Search for the cell housing the specified text and yield its [x, y] center coordinate. 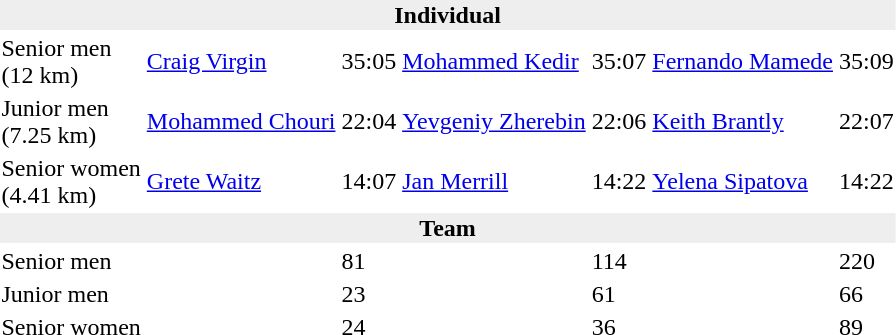
Mohammed Chouri [241, 122]
14:07 [369, 182]
Senior women(4.41 km) [71, 182]
Junior men(7.25 km) [71, 122]
Keith Brantly [743, 122]
23 [369, 294]
22:04 [369, 122]
Jan Merrill [494, 182]
Grete Waitz [241, 182]
35:07 [619, 62]
81 [369, 261]
Yevgeniy Zherebin [494, 122]
Craig Virgin [241, 62]
Senior men(12 km) [71, 62]
Team [448, 228]
Fernando Mamede [743, 62]
Junior men [71, 294]
35:05 [369, 62]
Mohammed Kedir [494, 62]
22:06 [619, 122]
220 [866, 261]
Senior men [71, 261]
35:09 [866, 62]
61 [619, 294]
Individual [448, 15]
66 [866, 294]
114 [619, 261]
Yelena Sipatova [743, 182]
22:07 [866, 122]
